Return [X, Y] of the center of cell containing provided text 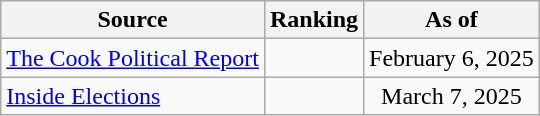
Ranking [314, 20]
As of [452, 20]
The Cook Political Report [133, 58]
Source [133, 20]
Inside Elections [133, 96]
February 6, 2025 [452, 58]
March 7, 2025 [452, 96]
